Return [X, Y] of the center of cell containing provided text 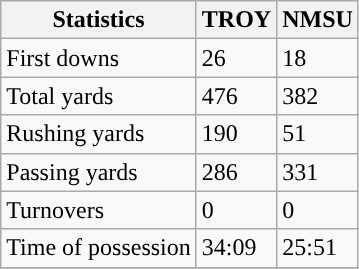
First downs [99, 58]
331 [318, 172]
Statistics [99, 20]
382 [318, 96]
Total yards [99, 96]
190 [236, 134]
Passing yards [99, 172]
25:51 [318, 248]
Rushing yards [99, 134]
18 [318, 58]
51 [318, 134]
TROY [236, 20]
34:09 [236, 248]
Turnovers [99, 210]
26 [236, 58]
NMSU [318, 20]
Time of possession [99, 248]
286 [236, 172]
476 [236, 96]
